For the text-containing cell, return its midpoint in (X, Y) coordinate format. 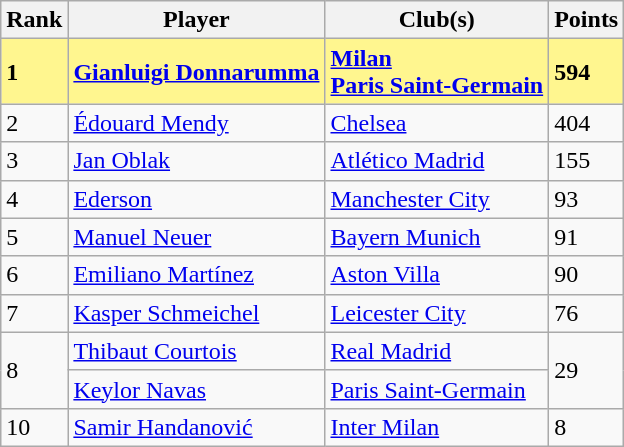
Thibaut Courtois (196, 351)
6 (34, 275)
Paris Saint-Germain (437, 389)
Chelsea (437, 123)
Keylor Navas (196, 389)
7 (34, 313)
Jan Oblak (196, 161)
Kasper Schmeichel (196, 313)
Atlético Madrid (437, 161)
594 (586, 72)
93 (586, 199)
Milan Paris Saint-Germain (437, 72)
Samir Handanović (196, 427)
Bayern Munich (437, 237)
3 (34, 161)
Ederson (196, 199)
Real Madrid (437, 351)
404 (586, 123)
Gianluigi Donnarumma (196, 72)
10 (34, 427)
29 (586, 370)
Player (196, 20)
Manchester City (437, 199)
1 (34, 72)
Points (586, 20)
5 (34, 237)
2 (34, 123)
76 (586, 313)
4 (34, 199)
Emiliano Martínez (196, 275)
Manuel Neuer (196, 237)
Rank (34, 20)
Inter Milan (437, 427)
91 (586, 237)
90 (586, 275)
Leicester City (437, 313)
155 (586, 161)
Édouard Mendy (196, 123)
Club(s) (437, 20)
Aston Villa (437, 275)
